Locate the cell with the specified text and output its (x, y) center coordinate. 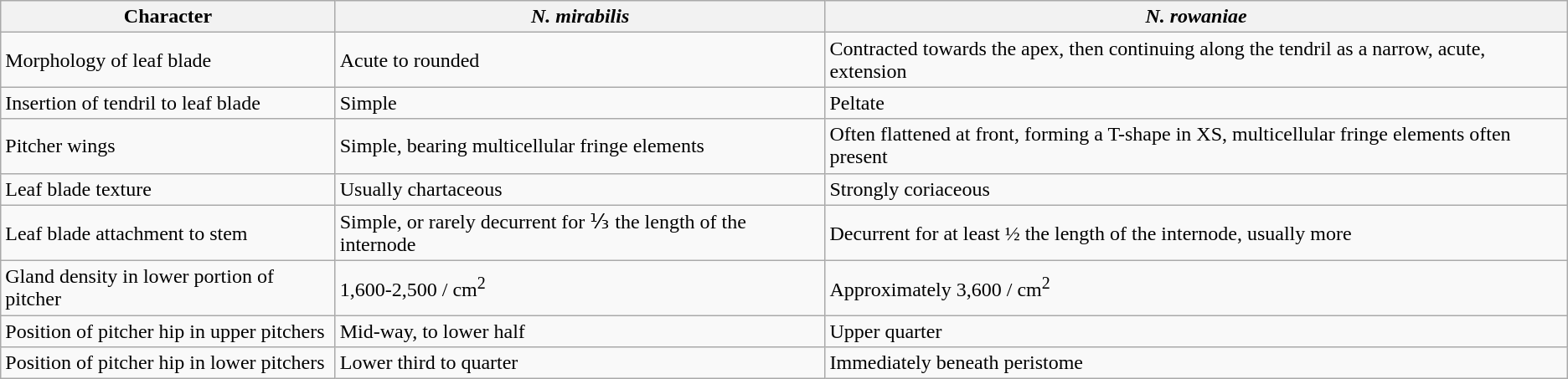
Leaf blade attachment to stem (168, 233)
Lower third to quarter (580, 363)
Mid-way, to lower half (580, 331)
Strongly coriaceous (1196, 189)
Position of pitcher hip in lower pitchers (168, 363)
Simple, bearing multicellular fringe elements (580, 146)
Acute to rounded (580, 60)
1,600-2,500 / cm2 (580, 288)
Gland density in lower portion of pitcher (168, 288)
Pitcher wings (168, 146)
Peltate (1196, 103)
Simple (580, 103)
N. mirabilis (580, 17)
Often flattened at front, forming a T-shape in XS, multicellular fringe elements often present (1196, 146)
Position of pitcher hip in upper pitchers (168, 331)
Upper quarter (1196, 331)
Approximately 3,600 / cm2 (1196, 288)
Insertion of tendril to leaf blade (168, 103)
Character (168, 17)
Decurrent for at least ½ the length of the internode, usually more (1196, 233)
Simple, or rarely decurrent for ⅓ the length of the internode (580, 233)
Usually chartaceous (580, 189)
Leaf blade texture (168, 189)
Immediately beneath peristome (1196, 363)
N. rowaniae (1196, 17)
Contracted towards the apex, then continuing along the tendril as a narrow, acute, extension (1196, 60)
Morphology of leaf blade (168, 60)
